Pinpoint the cell where the given text exists, returning its [X, Y] midpoint coordinate. 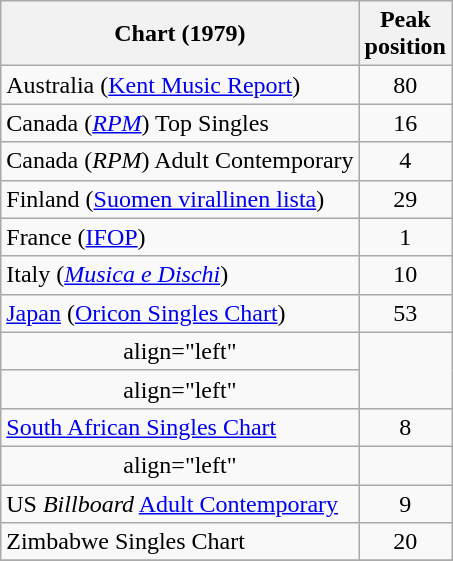
9 [405, 503]
US Billboard Adult Contemporary [180, 503]
Italy (Musica e Dischi) [180, 275]
Japan (Oricon Singles Chart) [180, 313]
10 [405, 275]
Canada (RPM) Adult Contemporary [180, 161]
16 [405, 123]
Australia (Kent Music Report) [180, 85]
Peakposition [405, 34]
4 [405, 161]
Chart (1979) [180, 34]
8 [405, 427]
53 [405, 313]
South African Singles Chart [180, 427]
29 [405, 199]
80 [405, 85]
20 [405, 542]
Finland (Suomen virallinen lista) [180, 199]
Zimbabwe Singles Chart [180, 542]
Canada (RPM) Top Singles [180, 123]
1 [405, 237]
France (IFOP) [180, 237]
